Output the [X, Y] coordinate of the center of the cell containing the given text.  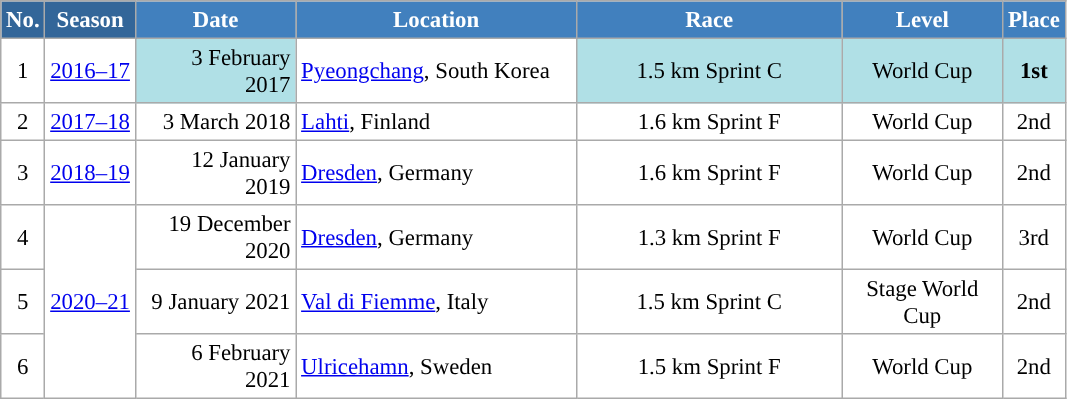
19 December 2020 [216, 238]
Location [436, 20]
Val di Fiemme, Italy [436, 302]
5 [23, 302]
12 January 2019 [216, 174]
2 [23, 122]
1.5 km Sprint F [709, 366]
6 February 2021 [216, 366]
3 February 2017 [216, 72]
2017–18 [90, 122]
Pyeongchang, South Korea [436, 72]
3 March 2018 [216, 122]
2018–19 [90, 174]
Level [922, 20]
Stage World Cup [922, 302]
Ulricehamn, Sweden [436, 366]
Race [709, 20]
3rd [1034, 238]
Date [216, 20]
4 [23, 238]
6 [23, 366]
No. [23, 20]
1st [1034, 72]
9 January 2021 [216, 302]
2016–17 [90, 72]
1 [23, 72]
Season [90, 20]
2020–21 [90, 302]
Place [1034, 20]
1.3 km Sprint F [709, 238]
3 [23, 174]
Lahti, Finland [436, 122]
